For the text-containing cell, return its midpoint in (X, Y) coordinate format. 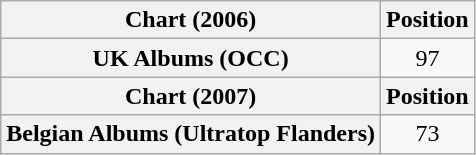
73 (428, 134)
Chart (2006) (191, 20)
Belgian Albums (Ultratop Flanders) (191, 134)
UK Albums (OCC) (191, 58)
Chart (2007) (191, 96)
97 (428, 58)
